Search for the cell housing the specified text and yield its (X, Y) center coordinate. 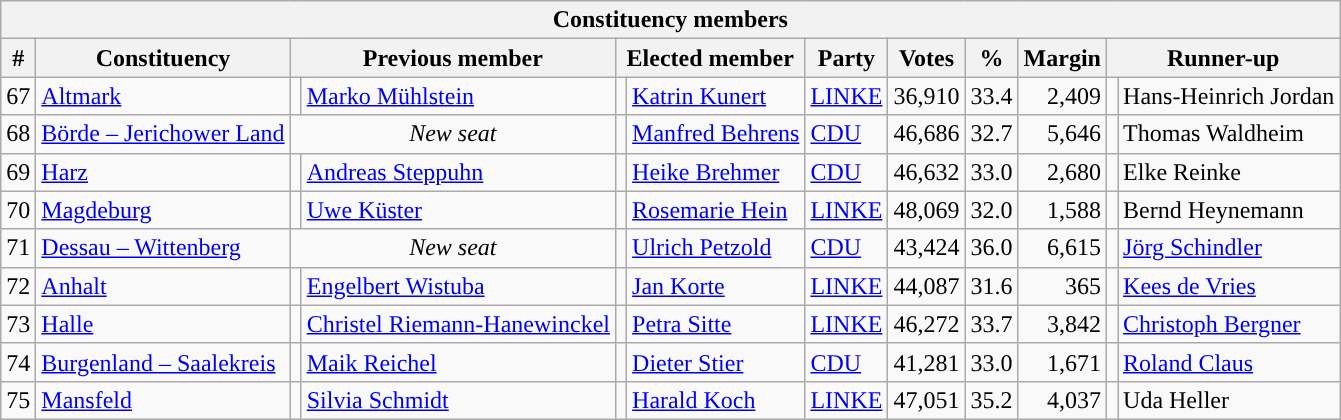
Börde – Jerichower Land (163, 134)
Harald Koch (716, 400)
33.7 (992, 324)
Burgenland – Saalekreis (163, 362)
2,409 (1062, 96)
Margin (1062, 58)
68 (18, 134)
43,424 (926, 248)
Heike Brehmer (716, 172)
75 (18, 400)
Anhalt (163, 286)
Jan Korte (716, 286)
46,272 (926, 324)
44,087 (926, 286)
Rosemarie Hein (716, 210)
36.0 (992, 248)
6,615 (1062, 248)
35.2 (992, 400)
Constituency (163, 58)
Previous member (452, 58)
33.4 (992, 96)
71 (18, 248)
Magdeburg (163, 210)
Harz (163, 172)
Dieter Stier (716, 362)
47,051 (926, 400)
5,646 (1062, 134)
67 (18, 96)
Uwe Küster (458, 210)
% (992, 58)
Mansfeld (163, 400)
31.6 (992, 286)
Kees de Vries (1229, 286)
Uda Heller (1229, 400)
Jörg Schindler (1229, 248)
Andreas Steppuhn (458, 172)
46,686 (926, 134)
Dessau – Wittenberg (163, 248)
Roland Claus (1229, 362)
Hans-Heinrich Jordan (1229, 96)
1,588 (1062, 210)
72 (18, 286)
Christel Riemann-Hanewinckel (458, 324)
2,680 (1062, 172)
Elke Reinke (1229, 172)
41,281 (926, 362)
Ulrich Petzold (716, 248)
Party (846, 58)
365 (1062, 286)
Constituency members (670, 20)
Silvia Schmidt (458, 400)
# (18, 58)
Elected member (710, 58)
70 (18, 210)
Christoph Bergner (1229, 324)
74 (18, 362)
Engelbert Wistuba (458, 286)
Thomas Waldheim (1229, 134)
3,842 (1062, 324)
Runner-up (1222, 58)
Bernd Heynemann (1229, 210)
1,671 (1062, 362)
69 (18, 172)
Halle (163, 324)
Manfred Behrens (716, 134)
Altmark (163, 96)
Katrin Kunert (716, 96)
Votes (926, 58)
46,632 (926, 172)
48,069 (926, 210)
4,037 (1062, 400)
Marko Mühlstein (458, 96)
Maik Reichel (458, 362)
73 (18, 324)
Petra Sitte (716, 324)
32.0 (992, 210)
32.7 (992, 134)
36,910 (926, 96)
